Scan for the cell matching the given text and deliver its (x, y) coordinate at center. 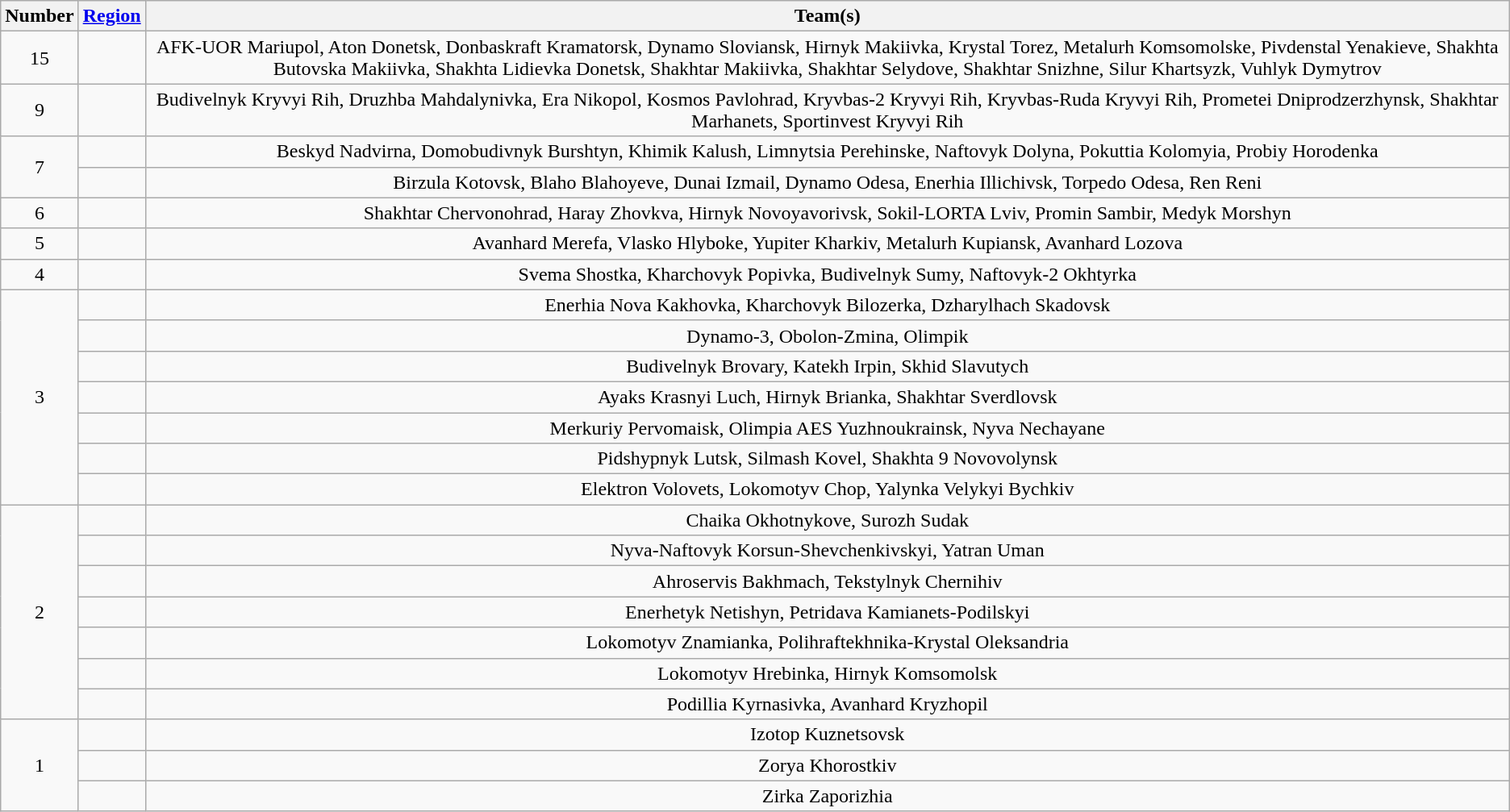
7 (40, 167)
Chaika Okhotnykove, Surozh Sudak (828, 520)
Ayaks Krasnyi Luch, Hirnyk Brianka, Shakhtar Sverdlovsk (828, 397)
Enerhetyk Netishyn, Petridava Kamianets-Podilskyi (828, 612)
9 (40, 110)
Svema Shostka, Kharchovyk Popivka, Budivelnyk Sumy, Naftovyk-2 Okhtyrka (828, 274)
Shakhtar Chervonohrad, Haray Zhovkva, Hirnyk Novoyavorivsk, Sokil-LORTA Lviv, Promin Sambir, Medyk Morshyn (828, 213)
Ahroservis Bakhmach, Tekstylnyk Chernihiv (828, 581)
Elektron Volovets, Lokomotyv Chop, Yalynka Velykyi Bychkiv (828, 489)
Zirka Zaporizhia (828, 796)
Dynamo-3, Obolon-Zmina, Olimpik (828, 335)
Merkuriy Pervomaisk, Olimpia AES Yuzhnoukrainsk, Nyva Nechayane (828, 428)
Izotop Kuznetsovsk (828, 735)
Podillia Kyrnasivka, Avanhard Kryzhopil (828, 704)
15 (40, 58)
Birzula Kotovsk, Blaho Blahoyeve, Dunai Izmail, Dynamo Odesa, Enerhia Illichivsk, Torpedo Odesa, Ren Reni (828, 182)
Enerhia Nova Kakhovka, Kharchovyk Bilozerka, Dzharylhach Skadovsk (828, 305)
3 (40, 397)
Nyva-Naftovyk Korsun-Shevchenkivskyi, Yatran Uman (828, 551)
Lokomotyv Znamianka, Polihraftekhnika-Krystal Oleksandria (828, 643)
4 (40, 274)
Avanhard Merefa, Vlasko Hlyboke, Yupiter Kharkiv, Metalurh Kupiansk, Avanhard Lozova (828, 244)
Zorya Khorostkiv (828, 765)
Pidshypnyk Lutsk, Silmash Kovel, Shakhta 9 Novovolynsk (828, 459)
Team(s) (828, 16)
5 (40, 244)
Region (111, 16)
1 (40, 765)
Number (40, 16)
6 (40, 213)
Budivelnyk Brovary, Katekh Irpin, Skhid Slavutych (828, 366)
Beskyd Nadvirna, Domobudivnyk Burshtyn, Khimik Kalush, Limnytsia Perehinske, Naftovyk Dolyna, Pokuttia Kolomyia, Probiy Horodenka (828, 152)
Lokomotyv Hrebinka, Hirnyk Komsomolsk (828, 673)
2 (40, 612)
